Scan for the cell matching the given text and deliver its (x, y) coordinate at center. 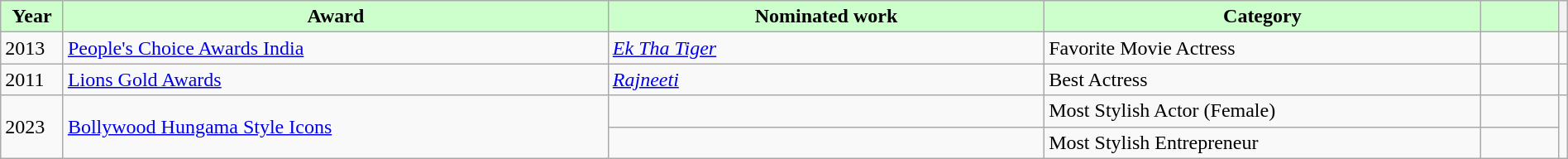
Favorite Movie Actress (1262, 48)
Bollywood Hungama Style Icons (336, 127)
2013 (32, 48)
Best Actress (1262, 79)
Nominated work (825, 17)
Rajneeti (825, 79)
Ek Tha Tiger (825, 48)
2023 (32, 127)
People's Choice Awards India (336, 48)
Most Stylish Entrepreneur (1262, 142)
Award (336, 17)
Most Stylish Actor (Female) (1262, 111)
2011 (32, 79)
Category (1262, 17)
Year (32, 17)
Lions Gold Awards (336, 79)
